For the text-containing cell, return its midpoint in [X, Y] coordinate format. 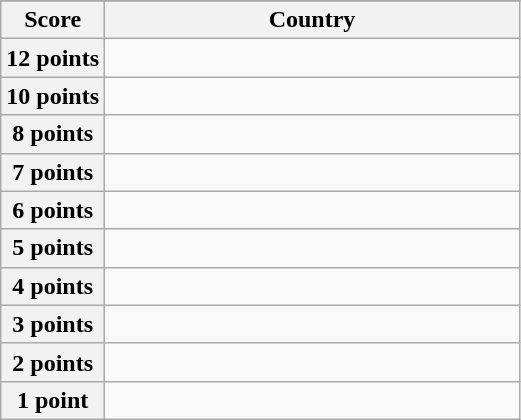
3 points [53, 324]
2 points [53, 362]
1 point [53, 400]
10 points [53, 96]
12 points [53, 58]
4 points [53, 286]
7 points [53, 172]
Score [53, 20]
5 points [53, 248]
8 points [53, 134]
6 points [53, 210]
Country [312, 20]
